For the text-containing cell, return its midpoint in (x, y) coordinate format. 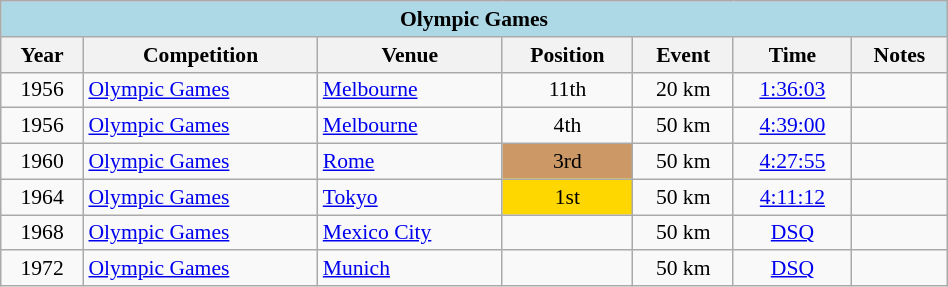
Tokyo (410, 197)
Event (683, 55)
Notes (899, 55)
3rd (568, 162)
20 km (683, 90)
4:39:00 (792, 126)
4th (568, 126)
1964 (42, 197)
Position (568, 55)
4:11:12 (792, 197)
1:36:03 (792, 90)
Venue (410, 55)
1968 (42, 233)
Competition (200, 55)
1972 (42, 269)
1960 (42, 162)
Year (42, 55)
4:27:55 (792, 162)
1st (568, 197)
Time (792, 55)
11th (568, 90)
Munich (410, 269)
Mexico City (410, 233)
Rome (410, 162)
